From the cell containing the given text, extract its center point as [X, Y] coordinate. 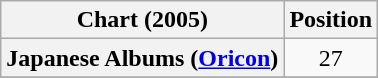
Chart (2005) [142, 20]
Position [331, 20]
Japanese Albums (Oricon) [142, 58]
27 [331, 58]
